Identify which cell holds the provided text, then report its [x, y] central coordinate. 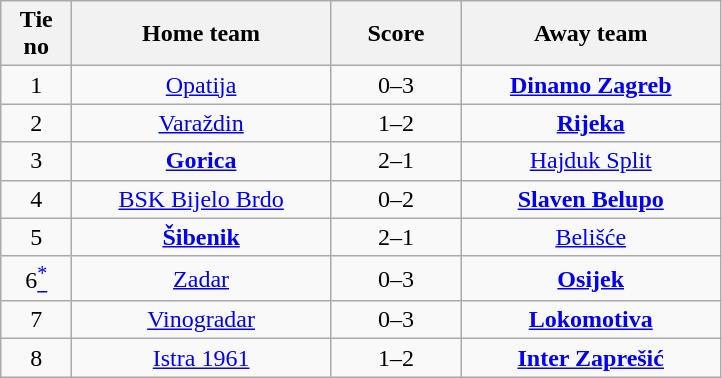
Vinogradar [202, 320]
3 [36, 161]
Tie no [36, 34]
Opatija [202, 85]
Belišće [590, 237]
Slaven Belupo [590, 199]
Rijeka [590, 123]
0–2 [396, 199]
BSK Bijelo Brdo [202, 199]
Osijek [590, 278]
7 [36, 320]
Score [396, 34]
Zadar [202, 278]
6* [36, 278]
Away team [590, 34]
1 [36, 85]
Šibenik [202, 237]
Home team [202, 34]
Gorica [202, 161]
Istra 1961 [202, 358]
8 [36, 358]
Dinamo Zagreb [590, 85]
5 [36, 237]
Inter Zaprešić [590, 358]
4 [36, 199]
Lokomotiva [590, 320]
2 [36, 123]
Hajduk Split [590, 161]
Varaždin [202, 123]
